Capture the cell that displays the provided text and extract its (X, Y) central coordinate. 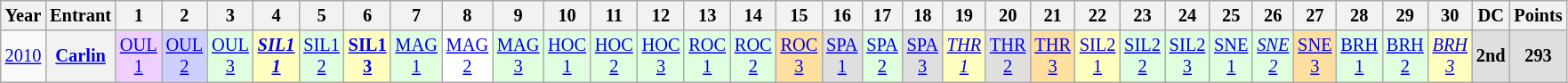
SNE3 (1315, 56)
THR1 (964, 56)
24 (1187, 15)
Carlin (80, 56)
OUL3 (230, 56)
MAG2 (468, 56)
Year (23, 15)
30 (1450, 15)
SIL21 (1098, 56)
BRH2 (1405, 56)
ROC3 (800, 56)
18 (923, 15)
HOC1 (567, 56)
SNE1 (1231, 56)
5 (321, 15)
3 (230, 15)
SIL13 (368, 56)
SIL22 (1142, 56)
15 (800, 15)
16 (841, 15)
HOC3 (662, 56)
22 (1098, 15)
Points (1538, 15)
12 (662, 15)
HOC2 (614, 56)
19 (964, 15)
23 (1142, 15)
1 (139, 15)
SPA3 (923, 56)
293 (1538, 56)
ROC1 (707, 56)
2nd (1491, 56)
13 (707, 15)
2010 (23, 56)
8 (468, 15)
20 (1008, 15)
SIL11 (277, 56)
BRH1 (1359, 56)
7 (416, 15)
2 (185, 15)
SPA1 (841, 56)
SIL23 (1187, 56)
THR2 (1008, 56)
BRH3 (1450, 56)
11 (614, 15)
14 (753, 15)
THR3 (1052, 56)
6 (368, 15)
ROC2 (753, 56)
MAG3 (518, 56)
4 (277, 15)
OUL2 (185, 56)
26 (1273, 15)
29 (1405, 15)
Entrant (80, 15)
SIL12 (321, 56)
SPA2 (882, 56)
17 (882, 15)
10 (567, 15)
28 (1359, 15)
SNE2 (1273, 56)
MAG1 (416, 56)
DC (1491, 15)
21 (1052, 15)
25 (1231, 15)
9 (518, 15)
OUL1 (139, 56)
27 (1315, 15)
